Pinpoint the cell where the given text exists, returning its [X, Y] midpoint coordinate. 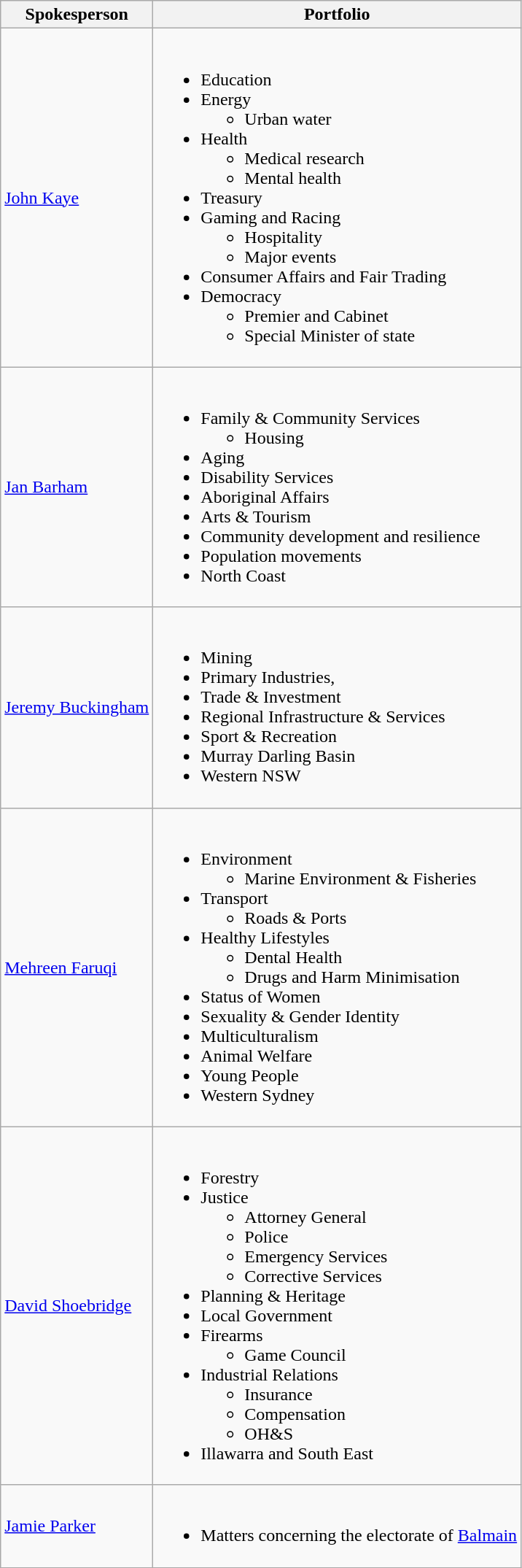
Jan Barham [77, 487]
Portfolio [337, 15]
Mehreen Faruqi [77, 968]
Matters concerning the electorate of Balmain [337, 1526]
John Kaye [77, 198]
MiningPrimary Industries,Trade & InvestmentRegional Infrastructure & ServicesSport & RecreationMurray Darling BasinWestern NSW [337, 708]
Spokesperson [77, 15]
David Shoebridge [77, 1306]
Jeremy Buckingham [77, 708]
Jamie Parker [77, 1526]
